Locate the cell with the specified text and output its [X, Y] center coordinate. 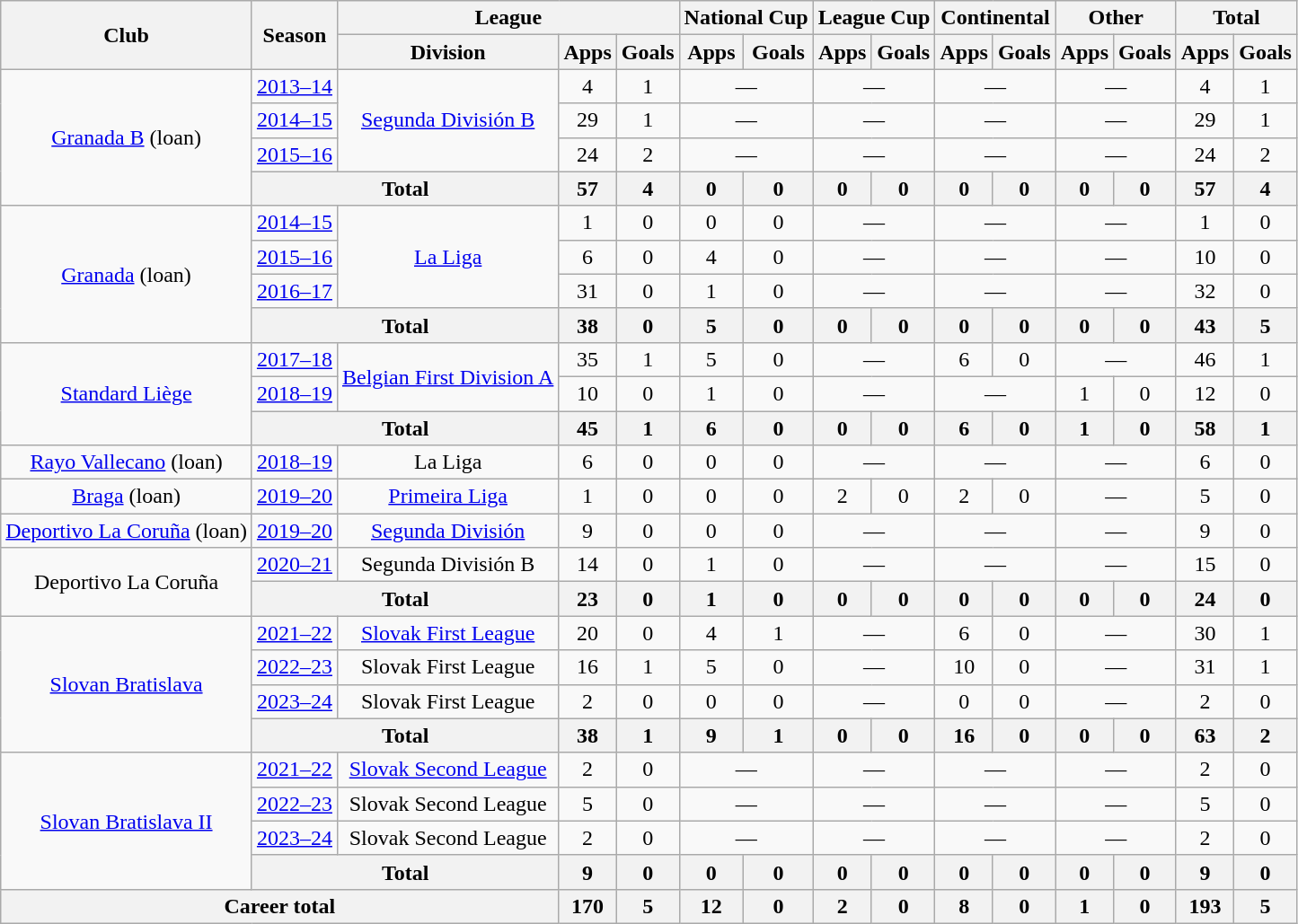
2020–21 [295, 565]
15 [1205, 565]
Division [447, 52]
Career total [280, 906]
Rayo Vallecano (loan) [127, 462]
Slovan Bratislava [127, 684]
Deportivo La Coruña [127, 582]
46 [1205, 359]
58 [1205, 428]
35 [587, 359]
63 [1205, 735]
Segunda División [447, 531]
32 [1205, 291]
Season [295, 35]
Granada B (loan) [127, 137]
League [508, 18]
Slovan Bratislava II [127, 821]
2013–14 [295, 86]
193 [1205, 906]
Other [1116, 18]
League Cup [874, 18]
43 [1205, 325]
Club [127, 35]
Primeira Liga [447, 497]
Braga (loan) [127, 497]
20 [587, 633]
170 [587, 906]
Continental [995, 18]
30 [1205, 633]
Deportivo La Coruña (loan) [127, 531]
8 [964, 906]
45 [587, 428]
2017–18 [295, 359]
Belgian First Division A [447, 376]
14 [587, 565]
23 [587, 599]
2016–17 [295, 291]
Standard Liège [127, 393]
Granada (loan) [127, 274]
National Cup [746, 18]
